Identify which cell holds the provided text, then report its (x, y) central coordinate. 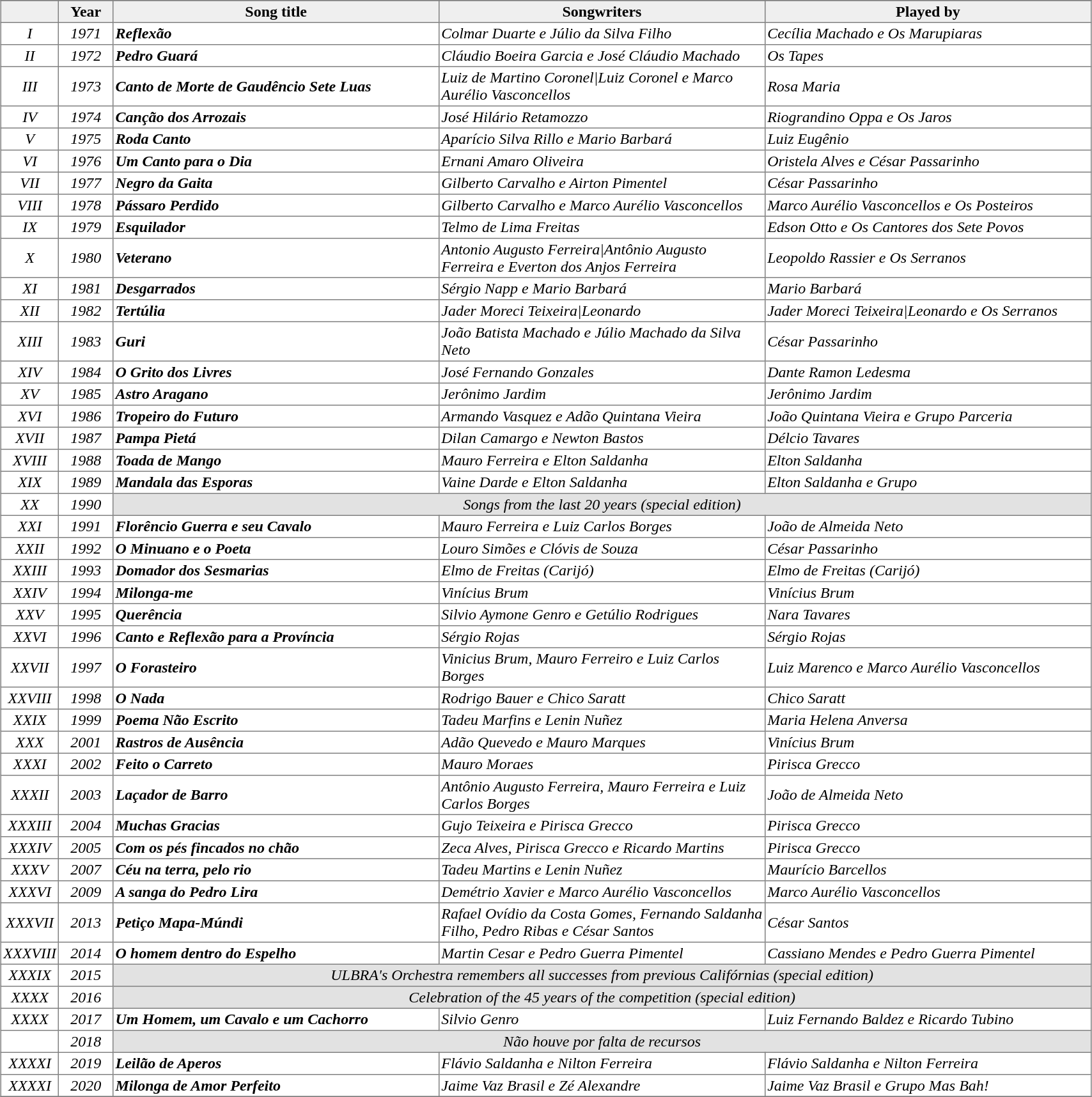
Pampa Pietá (276, 438)
Vinicius Brum, Mauro Ferreiro e Luiz Carlos Borges (602, 667)
III (30, 86)
X (30, 258)
I (30, 33)
Cassiano Mendes e Pedro Guerra Pimentel (928, 953)
XXXV (30, 869)
Jader Moreci Teixeira|Leonardo e Os Serranos (928, 311)
XXIII (30, 570)
Mauro Ferreira e Elton Saldanha (602, 460)
XXXVII (30, 922)
Jader Moreci Teixeira|Leonardo (602, 311)
XVI (30, 416)
Songs from the last 20 years (special edition) (602, 504)
Oristela Alves e César Passarinho (928, 161)
Toada de Mango (276, 460)
2004 (86, 825)
Cecília Machado e Os Marupiaras (928, 33)
XVII (30, 438)
A sanga do Pedro Lira (276, 892)
2002 (86, 764)
XIII (30, 341)
1999 (86, 720)
XIV (30, 372)
Marco Aurélio Vasconcellos e Os Posteiros (928, 205)
Year (86, 12)
Gilberto Carvalho e Marco Aurélio Vasconcellos (602, 205)
Mauro Ferreira e Luiz Carlos Borges (602, 526)
Sérgio Napp e Mario Barbará (602, 288)
Os Tapes (928, 56)
Com os pés fincados no chão (276, 848)
1975 (86, 139)
Vaine Darde e Elton Saldanha (602, 482)
1996 (86, 637)
Negro da Gaita (276, 183)
1988 (86, 460)
Edson Otto e Os Cantores dos Sete Povos (928, 227)
Adão Quevedo e Mauro Marques (602, 742)
1992 (86, 548)
Rastros de Ausência (276, 742)
XIX (30, 482)
1994 (86, 593)
1990 (86, 504)
Mauro Moraes (602, 764)
2018 (86, 1041)
XXXII (30, 795)
Reflexão (276, 33)
2019 (86, 1063)
Luiz de Martino Coronel|Luiz Coronel e Marco Aurélio Vasconcellos (602, 86)
2017 (86, 1019)
Um Canto para o Dia (276, 161)
José Hilário Retamozzo (602, 117)
Muchas Gracias (276, 825)
1983 (86, 341)
XII (30, 311)
1980 (86, 258)
Tropeiro do Futuro (276, 416)
Maurício Barcellos (928, 869)
2016 (86, 997)
1991 (86, 526)
Rosa Maria (928, 86)
XXIV (30, 593)
2020 (86, 1085)
XV (30, 394)
1993 (86, 570)
Laçador de Barro (276, 795)
1998 (86, 698)
XXXIX (30, 975)
Elton Saldanha e Grupo (928, 482)
Pedro Guará (276, 56)
1989 (86, 482)
Gujo Teixeira e Pirisca Grecco (602, 825)
Dilan Camargo e Newton Bastos (602, 438)
Cláudio Boeira Garcia e José Cláudio Machado (602, 56)
Canto e Reflexão para a Província (276, 637)
Canção dos Arrozais (276, 117)
2013 (86, 922)
Jaime Vaz Brasil e Grupo Mas Bah! (928, 1085)
1982 (86, 311)
XXIX (30, 720)
Ernani Amaro Oliveira (602, 161)
Mandala das Esporas (276, 482)
Leopoldo Rassier e Os Serranos (928, 258)
Antônio Augusto Ferreira, Mauro Ferreira e Luiz Carlos Borges (602, 795)
Esquilador (276, 227)
Songwriters (602, 12)
O Grito dos Livres (276, 372)
Tadeu Marfins e Lenin Nuñez (602, 720)
1977 (86, 183)
2015 (86, 975)
Veterano (276, 258)
O homem dentro do Espelho (276, 953)
Luiz Marenco e Marco Aurélio Vasconcellos (928, 667)
XXXIII (30, 825)
O Minuano e o Poeta (276, 548)
1987 (86, 438)
Played by (928, 12)
Leilão de Aperos (276, 1063)
1976 (86, 161)
V (30, 139)
XXII (30, 548)
Celebration of the 45 years of the competition (special edition) (602, 997)
2003 (86, 795)
Céu na terra, pelo rio (276, 869)
João Batista Machado e Júlio Machado da Silva Neto (602, 341)
Martin Cesar e Pedro Guerra Pimentel (602, 953)
1986 (86, 416)
José Fernando Gonzales (602, 372)
Louro Simões e Clóvis de Souza (602, 548)
VIII (30, 205)
XVIII (30, 460)
XXXIV (30, 848)
Querência (276, 614)
Roda Canto (276, 139)
2001 (86, 742)
Silvio Genro (602, 1019)
Milonga-me (276, 593)
Mario Barbará (928, 288)
XXVI (30, 637)
Canto de Morte de Gaudêncio Sete Luas (276, 86)
Dante Ramon Ledesma (928, 372)
Astro Aragano (276, 394)
Guri (276, 341)
2009 (86, 892)
1972 (86, 56)
João Quintana Vieira e Grupo Parceria (928, 416)
XXV (30, 614)
Florêncio Guerra e seu Cavalo (276, 526)
XXX (30, 742)
Domador dos Sesmarias (276, 570)
Rafael Ovídio da Costa Gomes, Fernando Saldanha Filho, Pedro Ribas e César Santos (602, 922)
Jaime Vaz Brasil e Zé Alexandre (602, 1085)
2014 (86, 953)
IX (30, 227)
Tertúlia (276, 311)
Armando Vasquez e Adão Quintana Vieira (602, 416)
O Forasteiro (276, 667)
XXI (30, 526)
1971 (86, 33)
Zeca Alves, Pirisca Grecco e Ricardo Martins (602, 848)
1981 (86, 288)
César Santos (928, 922)
XX (30, 504)
Silvio Aymone Genro e Getúlio Rodrigues (602, 614)
Marco Aurélio Vasconcellos (928, 892)
Gilberto Carvalho e Airton Pimentel (602, 183)
Luiz Fernando Baldez e Ricardo Tubino (928, 1019)
Não houve por falta de recursos (602, 1041)
1984 (86, 372)
1979 (86, 227)
Nara Tavares (928, 614)
Petiço Mapa-Múndi (276, 922)
O Nada (276, 698)
Telmo de Lima Freitas (602, 227)
XXXVIII (30, 953)
Délcio Tavares (928, 438)
XXXI (30, 764)
Colmar Duarte e Júlio da Silva Filho (602, 33)
VII (30, 183)
XXVIII (30, 698)
Milonga de Amor Perfeito (276, 1085)
Um Homem, um Cavalo e um Cachorro (276, 1019)
1985 (86, 394)
XXVII (30, 667)
Desgarrados (276, 288)
Riograndino Oppa e Os Jaros (928, 117)
Pássaro Perdido (276, 205)
ULBRA's Orchestra remembers all successes from previous Califórnias (special edition) (602, 975)
Feito o Carreto (276, 764)
Poema Não Escrito (276, 720)
XI (30, 288)
XXXVI (30, 892)
2005 (86, 848)
1974 (86, 117)
2007 (86, 869)
VI (30, 161)
Maria Helena Anversa (928, 720)
1978 (86, 205)
Antonio Augusto Ferreira|Antônio Augusto Ferreira e Everton dos Anjos Ferreira (602, 258)
1997 (86, 667)
Rodrigo Bauer e Chico Saratt (602, 698)
Song title (276, 12)
Aparício Silva Rillo e Mario Barbará (602, 139)
IV (30, 117)
Luiz Eugênio (928, 139)
Tadeu Martins e Lenin Nuñez (602, 869)
1973 (86, 86)
1995 (86, 614)
II (30, 56)
Elton Saldanha (928, 460)
Demétrio Xavier e Marco Aurélio Vasconcellos (602, 892)
Chico Saratt (928, 698)
